Search for the cell housing the specified text and yield its [X, Y] center coordinate. 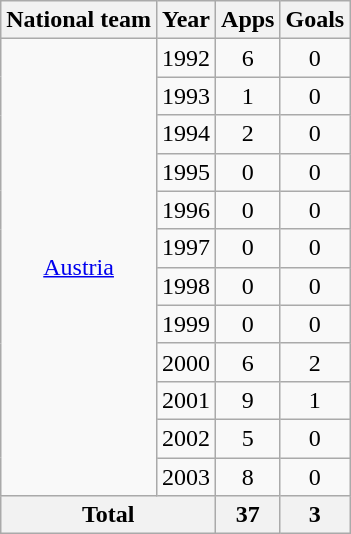
1995 [186, 172]
Total [108, 515]
Year [186, 20]
1992 [186, 58]
2003 [186, 477]
Goals [315, 20]
1998 [186, 286]
1993 [186, 96]
1997 [186, 248]
National team [79, 20]
3 [315, 515]
37 [248, 515]
Apps [248, 20]
9 [248, 400]
2002 [186, 438]
5 [248, 438]
2001 [186, 400]
2000 [186, 362]
1994 [186, 134]
1999 [186, 324]
Austria [79, 268]
1996 [186, 210]
8 [248, 477]
